Pinpoint the cell where the given text exists, returning its (X, Y) midpoint coordinate. 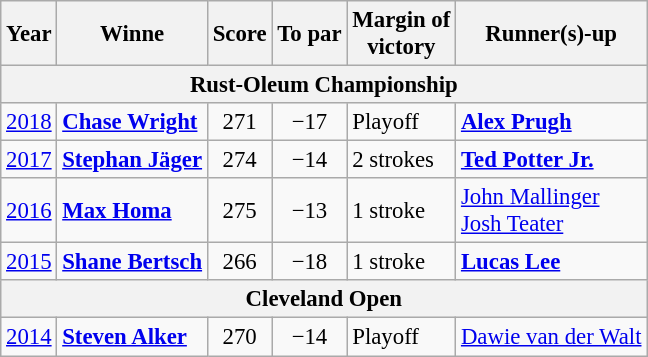
John Mallinger Josh Teater (552, 210)
270 (240, 337)
Runner(s)-up (552, 34)
−17 (310, 122)
Winne (132, 34)
Chase Wright (132, 122)
Score (240, 34)
Cleveland Open (324, 299)
Margin ofvictory (402, 34)
Alex Prugh (552, 122)
Max Homa (132, 210)
Steven Alker (132, 337)
275 (240, 210)
2 strokes (402, 160)
Shane Bertsch (132, 262)
−18 (310, 262)
274 (240, 160)
Stephan Jäger (132, 160)
Year (29, 34)
2016 (29, 210)
271 (240, 122)
To par (310, 34)
Dawie van der Walt (552, 337)
2014 (29, 337)
2018 (29, 122)
2017 (29, 160)
Ted Potter Jr. (552, 160)
2015 (29, 262)
Lucas Lee (552, 262)
266 (240, 262)
−13 (310, 210)
Rust-Oleum Championship (324, 85)
